Output the (x, y) coordinate of the center of the cell containing the given text.  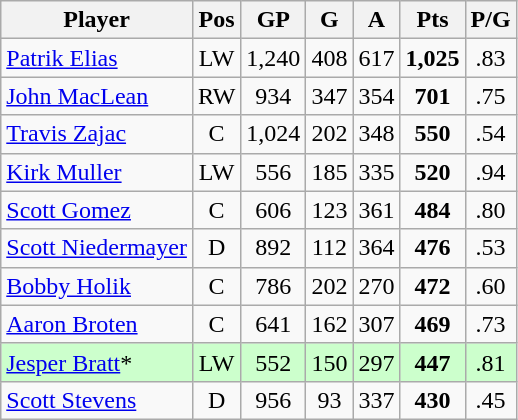
606 (274, 210)
112 (330, 248)
.45 (490, 400)
Bobby Holik (97, 286)
641 (274, 324)
GP (274, 20)
270 (376, 286)
150 (330, 362)
.73 (490, 324)
701 (432, 96)
Scott Niedermayer (97, 248)
337 (376, 400)
1,025 (432, 58)
.53 (490, 248)
Travis Zajac (97, 134)
.94 (490, 172)
520 (432, 172)
892 (274, 248)
Aaron Broten (97, 324)
.83 (490, 58)
Patrik Elias (97, 58)
Pos (216, 20)
552 (274, 362)
408 (330, 58)
364 (376, 248)
472 (432, 286)
93 (330, 400)
Jesper Bratt* (97, 362)
John MacLean (97, 96)
550 (432, 134)
617 (376, 58)
Scott Gomez (97, 210)
RW (216, 96)
786 (274, 286)
.60 (490, 286)
430 (432, 400)
348 (376, 134)
354 (376, 96)
447 (432, 362)
Player (97, 20)
185 (330, 172)
Kirk Muller (97, 172)
.81 (490, 362)
297 (376, 362)
123 (330, 210)
.75 (490, 96)
1,024 (274, 134)
469 (432, 324)
.54 (490, 134)
361 (376, 210)
347 (330, 96)
A (376, 20)
P/G (490, 20)
934 (274, 96)
.80 (490, 210)
956 (274, 400)
307 (376, 324)
Scott Stevens (97, 400)
162 (330, 324)
556 (274, 172)
Pts (432, 20)
G (330, 20)
335 (376, 172)
484 (432, 210)
476 (432, 248)
1,240 (274, 58)
